Provide the (x, y) coordinate of the cell's center where the given text is located.  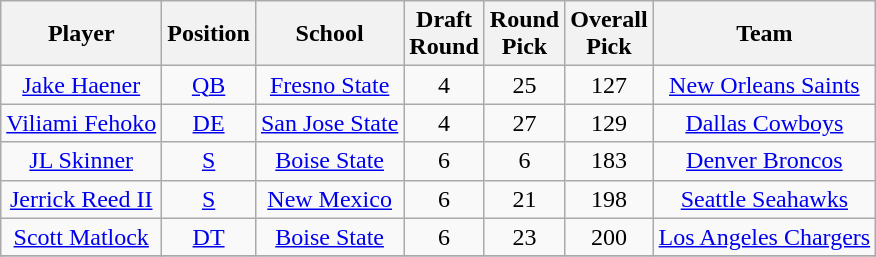
Team (764, 34)
198 (609, 199)
127 (609, 85)
25 (524, 85)
Position (209, 34)
Jake Haener (82, 85)
27 (524, 123)
Jerrick Reed II (82, 199)
New Mexico (329, 199)
Dallas Cowboys (764, 123)
Scott Matlock (82, 237)
JL Skinner (82, 161)
DraftRound (444, 34)
Seattle Seahawks (764, 199)
New Orleans Saints (764, 85)
Player (82, 34)
21 (524, 199)
Denver Broncos (764, 161)
Viliami Fehoko (82, 123)
129 (609, 123)
School (329, 34)
183 (609, 161)
OverallPick (609, 34)
RoundPick (524, 34)
San Jose State (329, 123)
23 (524, 237)
Los Angeles Chargers (764, 237)
200 (609, 237)
QB (209, 85)
DE (209, 123)
Fresno State (329, 85)
DT (209, 237)
